From the cell containing the given text, extract its center point as (X, Y) coordinate. 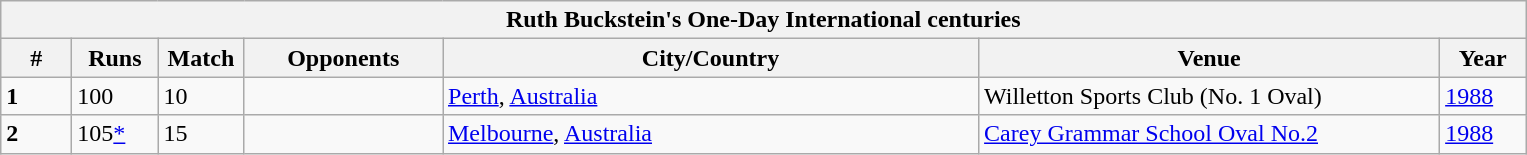
City/Country (710, 58)
15 (201, 134)
10 (201, 96)
Match (201, 58)
Year (1483, 58)
Carey Grammar School Oval No.2 (1210, 134)
Venue (1210, 58)
Perth, Australia (710, 96)
Melbourne, Australia (710, 134)
100 (115, 96)
# (36, 58)
105* (115, 134)
Willetton Sports Club (No. 1 Oval) (1210, 96)
1 (36, 96)
2 (36, 134)
Runs (115, 58)
Ruth Buckstein's One-Day International centuries (764, 20)
Opponents (344, 58)
